Output the [X, Y] coordinate of the center of the cell containing the given text.  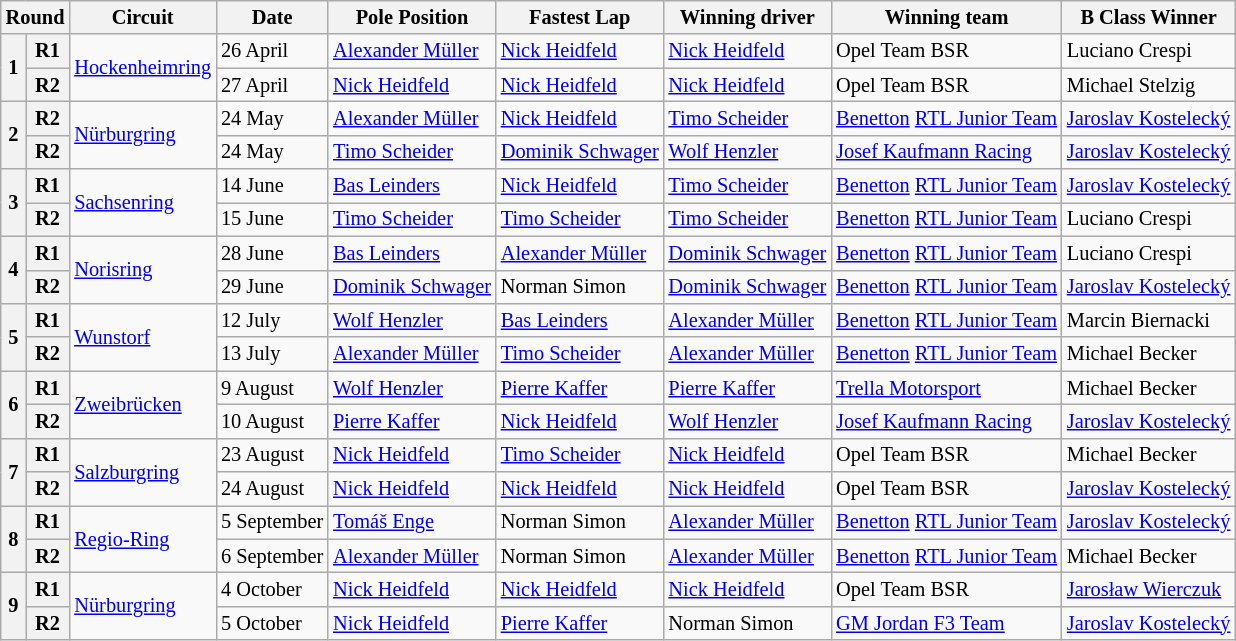
Michael Stelzig [1148, 85]
GM Jordan F3 Team [946, 623]
B Class Winner [1148, 17]
4 October [272, 589]
Norisring [142, 270]
26 April [272, 51]
Sachsenring [142, 202]
15 June [272, 219]
28 June [272, 253]
13 July [272, 354]
29 June [272, 287]
1 [14, 68]
Trella Motorsport [946, 388]
8 [14, 538]
14 June [272, 186]
5 October [272, 623]
Wunstorf [142, 336]
Marcin Biernacki [1148, 320]
9 [14, 606]
10 August [272, 421]
9 August [272, 388]
Tomáš Enge [412, 522]
Circuit [142, 17]
Date [272, 17]
Zweibrücken [142, 404]
4 [14, 270]
5 [14, 336]
Pole Position [412, 17]
Winning driver [748, 17]
Salzburgring [142, 472]
Hockenheimring [142, 68]
24 August [272, 489]
Winning team [946, 17]
Regio-Ring [142, 538]
2 [14, 134]
6 September [272, 556]
Round [36, 17]
Jarosław Wierczuk [1148, 589]
3 [14, 202]
5 September [272, 522]
12 July [272, 320]
Fastest Lap [580, 17]
23 August [272, 455]
27 April [272, 85]
6 [14, 404]
7 [14, 472]
